Output the [X, Y] coordinate of the center of the cell containing the given text.  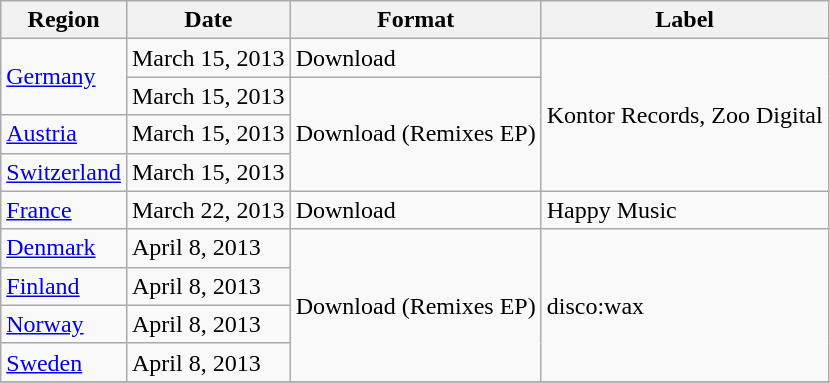
Region [64, 20]
Austria [64, 134]
France [64, 210]
Sweden [64, 362]
Happy Music [684, 210]
disco:wax [684, 305]
Finland [64, 286]
Date [208, 20]
Norway [64, 324]
Switzerland [64, 172]
Germany [64, 77]
Kontor Records, Zoo Digital [684, 115]
Denmark [64, 248]
Format [416, 20]
Label [684, 20]
March 22, 2013 [208, 210]
